Output the (x, y) coordinate of the center of the cell containing the given text.  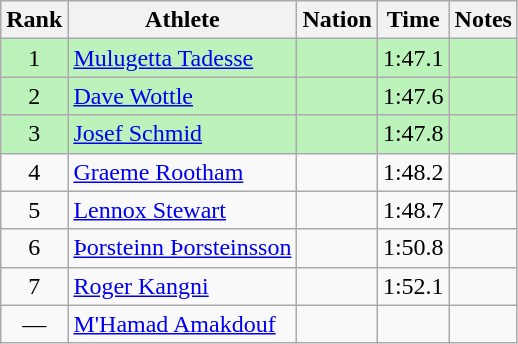
5 (34, 210)
1 (34, 58)
6 (34, 248)
Mulugetta Tadesse (182, 58)
4 (34, 172)
Roger Kangni (182, 286)
— (34, 324)
Notes (483, 20)
1:52.1 (413, 286)
Graeme Rootham (182, 172)
Rank (34, 20)
Time (413, 20)
2 (34, 96)
3 (34, 134)
1:47.1 (413, 58)
Athlete (182, 20)
Þorsteinn Þorsteinsson (182, 248)
Josef Schmid (182, 134)
1:47.8 (413, 134)
1:47.6 (413, 96)
1:48.7 (413, 210)
1:50.8 (413, 248)
Lennox Stewart (182, 210)
M'Hamad Amakdouf (182, 324)
Nation (337, 20)
7 (34, 286)
1:48.2 (413, 172)
Dave Wottle (182, 96)
